Scan for the cell matching the given text and deliver its [x, y] coordinate at center. 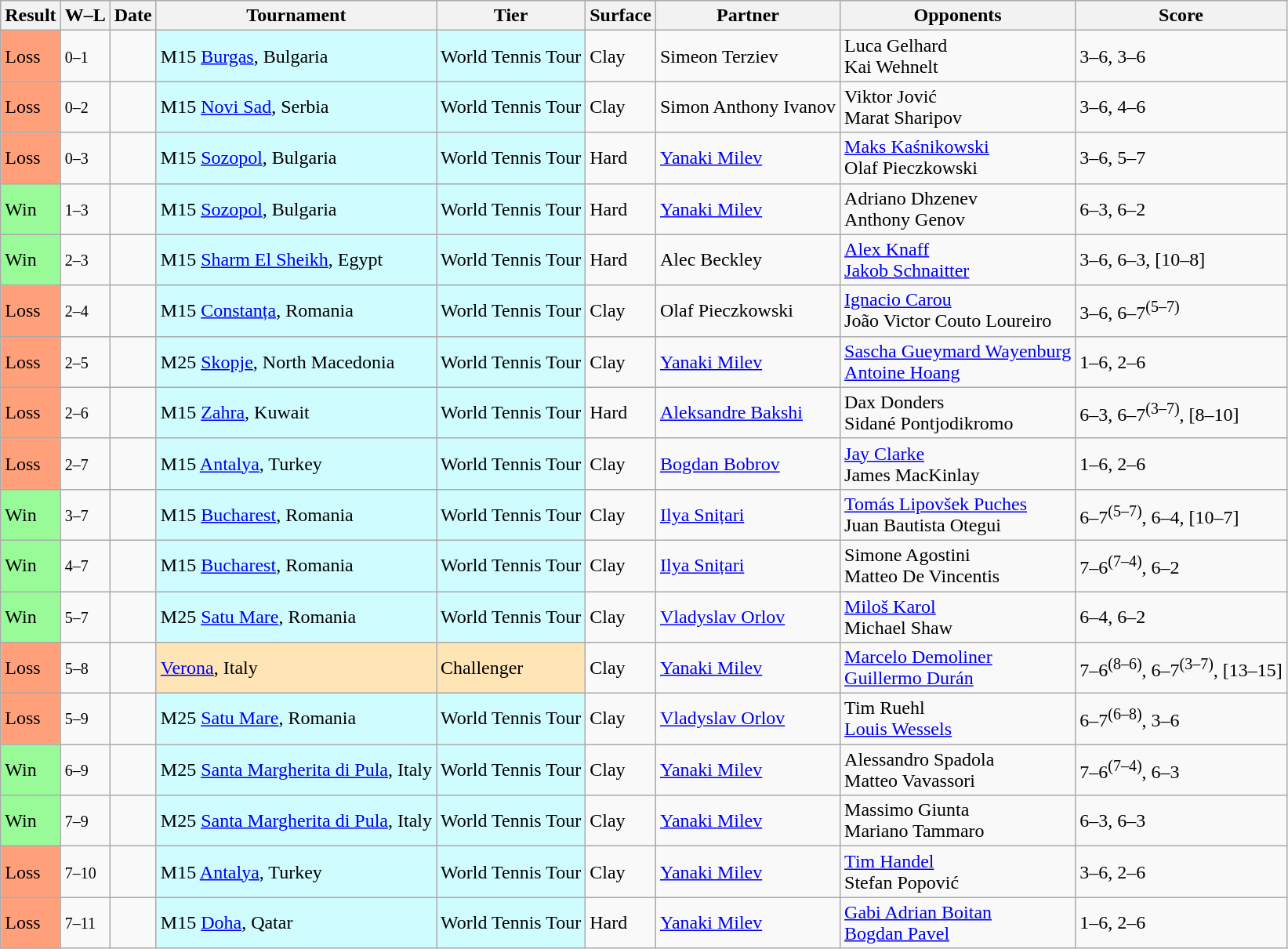
M15 Constanța, Romania [296, 310]
3–7 [85, 514]
3–6, 3–6 [1181, 56]
6–7(5–7), 6–4, [10–7] [1181, 514]
M15 Novi Sad, Serbia [296, 107]
7–6(8–6), 6–7(3–7), [13–15] [1181, 668]
2–6 [85, 412]
Tim Ruehl Louis Wessels [958, 719]
Maks Kaśnikowski Olaf Pieczkowski [958, 158]
Sascha Gueymard Wayenburg Antoine Hoang [958, 362]
Adriano Dhzenev Anthony Genov [958, 208]
Tomás Lipovšek Puches Juan Bautista Otegui [958, 514]
Surface [621, 16]
2–3 [85, 260]
Aleksandre Bakshi [748, 412]
0–1 [85, 56]
Date [133, 16]
5–7 [85, 616]
Olaf Pieczkowski [748, 310]
Tim Handel Stefan Popović [958, 871]
Result [31, 16]
M15 Zahra, Kuwait [296, 412]
6–9 [85, 770]
M25 Skopje, North Macedonia [296, 362]
Ignacio Carou João Victor Couto Loureiro [958, 310]
Verona, Italy [296, 668]
Gabi Adrian Boitan Bogdan Pavel [958, 923]
Simon Anthony Ivanov [748, 107]
0–2 [85, 107]
7–6(7–4), 6–3 [1181, 770]
Challenger [511, 668]
Tournament [296, 16]
2–7 [85, 464]
Viktor Jović Marat Sharipov [958, 107]
6–3, 6–3 [1181, 821]
4–7 [85, 566]
Simeon Terziev [748, 56]
7–11 [85, 923]
Miloš Karol Michael Shaw [958, 616]
3–6, 6–3, [10–8] [1181, 260]
M15 Burgas, Bulgaria [296, 56]
7–10 [85, 871]
7–6(7–4), 6–2 [1181, 566]
7–9 [85, 821]
3–6, 5–7 [1181, 158]
1–3 [85, 208]
Opponents [958, 16]
Marcelo Demoliner Guillermo Durán [958, 668]
3–6, 6–7(5–7) [1181, 310]
2–4 [85, 310]
2–5 [85, 362]
Simone Agostini Matteo De Vincentis [958, 566]
Luca Gelhard Kai Wehnelt [958, 56]
Jay Clarke James MacKinlay [958, 464]
Alec Beckley [748, 260]
3–6, 4–6 [1181, 107]
6–4, 6–2 [1181, 616]
6–3, 6–7(3–7), [8–10] [1181, 412]
5–8 [85, 668]
3–6, 2–6 [1181, 871]
Bogdan Bobrov [748, 464]
W–L [85, 16]
Partner [748, 16]
Alessandro Spadola Matteo Vavassori [958, 770]
Tier [511, 16]
M15 Sharm El Sheikh, Egypt [296, 260]
0–3 [85, 158]
5–9 [85, 719]
M15 Doha, Qatar [296, 923]
6–7(6–8), 3–6 [1181, 719]
Score [1181, 16]
Dax Donders Sidané Pontjodikromo [958, 412]
Massimo Giunta Mariano Tammaro [958, 821]
Alex Knaff Jakob Schnaitter [958, 260]
6–3, 6–2 [1181, 208]
